From the cell containing the given text, extract its center point as [X, Y] coordinate. 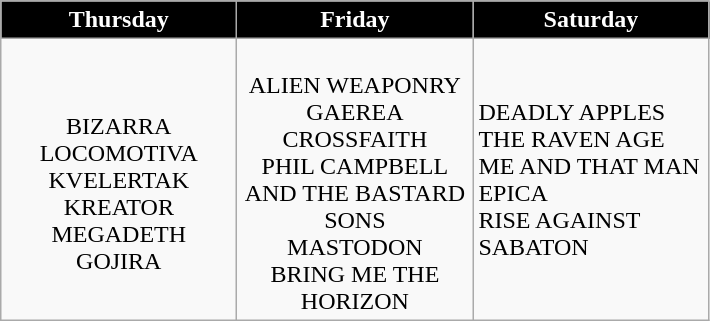
BIZARRA LOCOMOTIVAKVELERTAKKREATORMEGADETHGOJIRA [119, 180]
ALIEN WEAPONRYGAEREACROSSFAITHPHIL CAMPBELL AND THE BASTARD SONSMASTODONBRING ME THE HORIZON [355, 180]
Saturday [591, 20]
DEADLY APPLESTHE RAVEN AGEME AND THAT MANEPICARISE AGAINSTSABATON [591, 180]
Thursday [119, 20]
Friday [355, 20]
